From the cell containing the given text, extract its center point as [X, Y] coordinate. 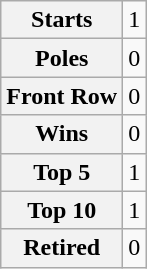
Top 5 [62, 172]
Retired [62, 248]
Starts [62, 20]
Wins [62, 134]
Top 10 [62, 210]
Poles [62, 58]
Front Row [62, 96]
